Provide the (x, y) coordinate of the cell's center where the given text is located.  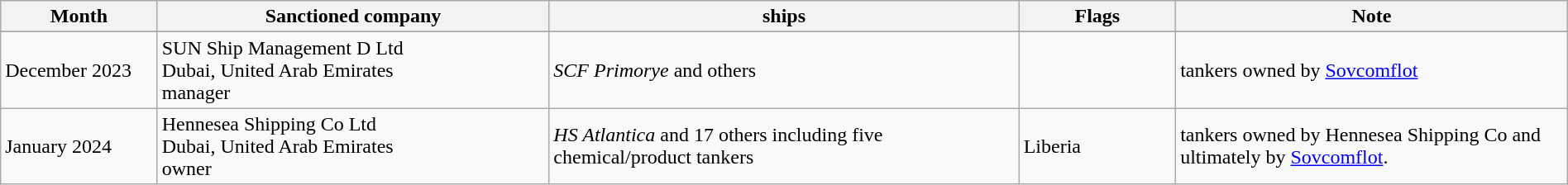
January 2024 (79, 146)
ships (784, 17)
Hennesea Shipping Co Ltd Dubai, United Arab Emirates owner (353, 146)
Sanctioned company (353, 17)
Liberia (1097, 146)
Note (1372, 17)
SUN Ship Management D Ltd Dubai, United Arab Emirates manager (353, 70)
SCF Primorye and others (784, 70)
HS Atlantica and 17 others including five chemical/product tankers (784, 146)
tankers owned by Hennesea Shipping Co and ultimately by Sovcomflot. (1372, 146)
Flags (1097, 17)
tankers owned by Sovcomflot (1372, 70)
December 2023 (79, 70)
Month (79, 17)
